Provide the [x, y] coordinate of the cell's center where the given text is located.  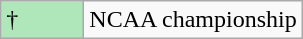
NCAA championship [193, 20]
† [42, 20]
